Identify which cell holds the provided text, then report its (x, y) central coordinate. 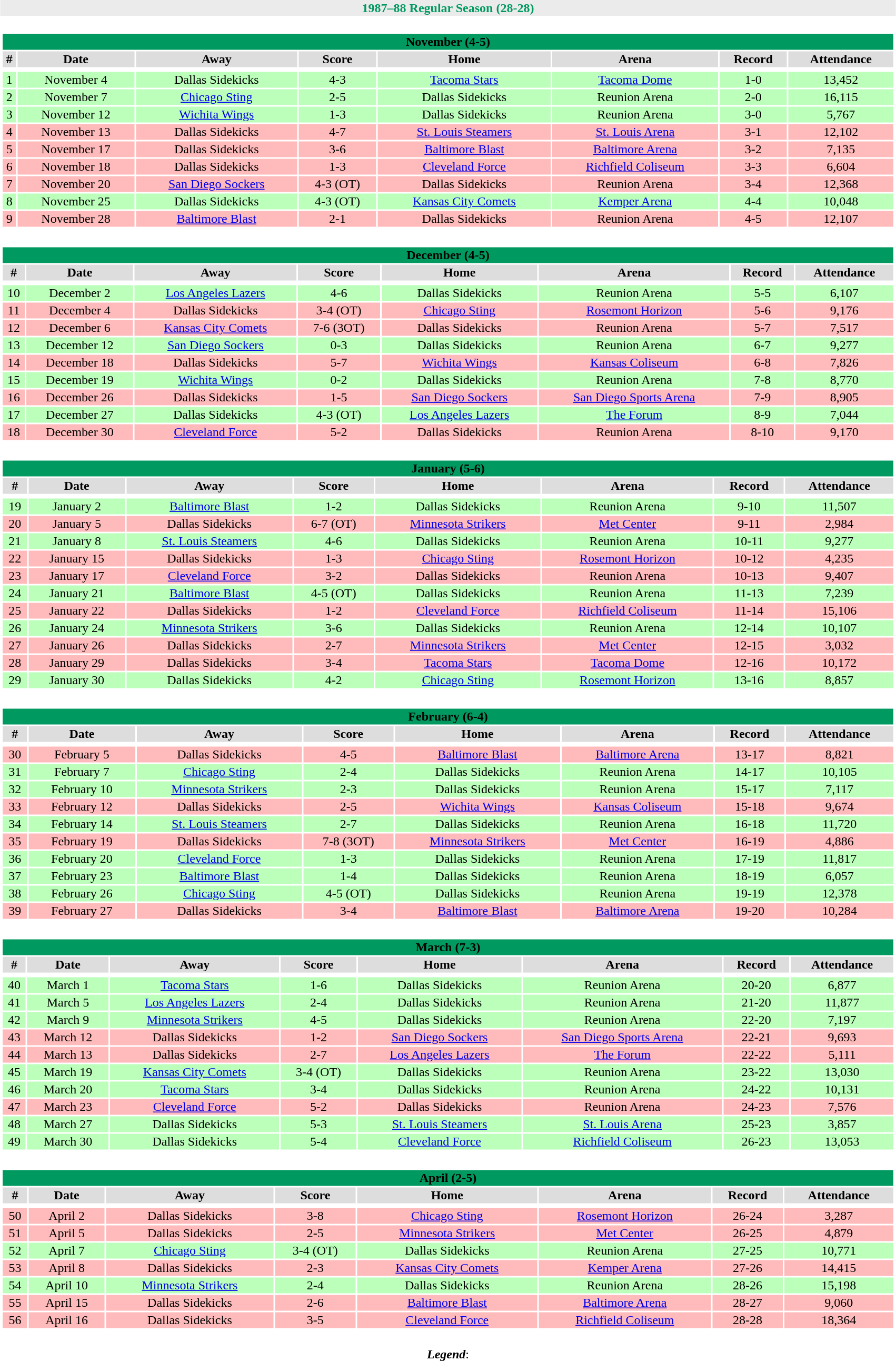
December 2 (80, 293)
1-5 (339, 398)
25 (15, 610)
11-14 (749, 610)
December 27 (80, 415)
8-10 (762, 432)
February 12 (82, 806)
19-19 (750, 894)
November 25 (76, 202)
11-13 (749, 594)
March 13 (68, 1055)
2-1 (338, 219)
January (5-6) (447, 468)
8,857 (839, 680)
33 (15, 806)
16,115 (841, 97)
14,415 (839, 1268)
22-20 (756, 1020)
November 18 (76, 167)
28-27 (748, 1303)
27 (15, 645)
5,767 (841, 114)
21 (15, 541)
15,198 (839, 1286)
4,879 (839, 1233)
December (4-5) (447, 255)
November 7 (76, 97)
13,053 (842, 1141)
16-18 (750, 824)
38 (15, 894)
6,107 (844, 293)
3 (9, 114)
7,239 (839, 594)
34 (15, 824)
45 (14, 1072)
4,235 (839, 559)
April 8 (67, 1268)
7,517 (844, 328)
18,364 (839, 1320)
2-0 (753, 97)
10,771 (839, 1251)
December 6 (80, 328)
44 (14, 1055)
10,107 (839, 628)
37 (15, 876)
10-13 (749, 576)
24-23 (756, 1107)
7,135 (841, 149)
30 (15, 755)
20 (15, 524)
6-8 (762, 363)
13,452 (841, 80)
January 15 (77, 559)
10-11 (749, 541)
April 5 (67, 1233)
February 27 (82, 911)
36 (15, 859)
8,770 (844, 380)
17 (14, 415)
8,905 (844, 398)
4,886 (840, 841)
56 (15, 1320)
1987–88 Regular Season (28-28) (448, 8)
December 12 (80, 345)
3-8 (315, 1216)
0-2 (339, 380)
15-18 (750, 806)
February 26 (82, 894)
9-11 (749, 524)
December 4 (80, 310)
1-6 (318, 985)
15,106 (839, 610)
28 (15, 663)
4 (9, 132)
4-7 (338, 132)
10,105 (840, 772)
12-15 (749, 645)
2 (9, 97)
18-19 (750, 876)
January 24 (77, 628)
48 (14, 1125)
6,057 (840, 876)
3,032 (839, 645)
10,131 (842, 1090)
7,044 (844, 415)
3,857 (842, 1125)
11,877 (842, 1002)
7-9 (762, 398)
February 23 (82, 876)
4-4 (753, 202)
January 26 (77, 645)
March 12 (68, 1037)
26 (15, 628)
53 (15, 1268)
46 (14, 1090)
April 15 (67, 1303)
43 (14, 1037)
4-2 (334, 680)
November 17 (76, 149)
7,576 (842, 1107)
7,117 (840, 790)
12-14 (749, 628)
10 (14, 293)
13,030 (842, 1072)
7,826 (844, 363)
7-8 (3OT) (349, 841)
18 (14, 432)
9,674 (840, 806)
5-4 (318, 1141)
November 28 (76, 219)
April 7 (67, 1251)
47 (14, 1107)
7 (9, 184)
1-0 (753, 80)
January 30 (77, 680)
6,604 (841, 167)
12,368 (841, 184)
7-6 (3OT) (339, 328)
February (6-4) (447, 717)
December 18 (80, 363)
14 (14, 363)
40 (14, 985)
April 2 (67, 1216)
5-3 (318, 1125)
March 5 (68, 1002)
16 (14, 398)
11,720 (840, 824)
22-22 (756, 1055)
26-23 (756, 1141)
April (2-5) (447, 1178)
7,197 (842, 1020)
28-28 (748, 1320)
March 9 (68, 1020)
12,102 (841, 132)
January 29 (77, 663)
November 13 (76, 132)
27-26 (748, 1268)
3-0 (753, 114)
14-17 (750, 772)
26-25 (748, 1233)
29 (15, 680)
19-20 (750, 911)
52 (15, 1251)
13 (14, 345)
13-17 (750, 755)
February 5 (82, 755)
54 (15, 1286)
December 30 (80, 432)
10,284 (840, 911)
9-10 (749, 506)
22 (15, 559)
December 19 (80, 380)
March (7-3) (447, 948)
December 26 (80, 398)
28-26 (748, 1286)
15-17 (750, 790)
4-3 (338, 80)
23-22 (756, 1072)
9,407 (839, 576)
February 19 (82, 841)
November (4-5) (447, 42)
17-19 (750, 859)
23 (15, 576)
13-16 (749, 680)
22-21 (756, 1037)
March 19 (68, 1072)
51 (15, 1233)
6-7 (OT) (334, 524)
1-4 (349, 876)
12,107 (841, 219)
1 (9, 80)
19 (15, 506)
10,048 (841, 202)
April 10 (67, 1286)
5,111 (842, 1055)
12-16 (749, 663)
31 (15, 772)
11,507 (839, 506)
5-6 (762, 310)
April 16 (67, 1320)
January 5 (77, 524)
8 (9, 202)
November 4 (76, 80)
February 7 (82, 772)
5 (9, 149)
8-9 (762, 415)
5-5 (762, 293)
9 (9, 219)
3-5 (315, 1320)
January 8 (77, 541)
25-23 (756, 1125)
11,817 (840, 859)
9,693 (842, 1037)
2,984 (839, 524)
20-20 (756, 985)
3,287 (839, 1216)
February 10 (82, 790)
March 30 (68, 1141)
January 21 (77, 594)
9,176 (844, 310)
January 17 (77, 576)
February 20 (82, 859)
March 27 (68, 1125)
12 (14, 328)
12,378 (840, 894)
November 12 (76, 114)
32 (15, 790)
27-25 (748, 1251)
0-3 (339, 345)
26-24 (748, 1216)
6,877 (842, 985)
50 (15, 1216)
January 22 (77, 610)
39 (15, 911)
February 14 (82, 824)
March 1 (68, 985)
9,060 (839, 1303)
16-19 (750, 841)
24 (15, 594)
8,821 (840, 755)
35 (15, 841)
March 20 (68, 1090)
6-7 (762, 345)
41 (14, 1002)
9,170 (844, 432)
42 (14, 1020)
11 (14, 310)
6 (9, 167)
January 2 (77, 506)
10-12 (749, 559)
2-6 (315, 1303)
49 (14, 1141)
55 (15, 1303)
November 20 (76, 184)
15 (14, 380)
March 23 (68, 1107)
24-22 (756, 1090)
3-3 (753, 167)
7-8 (762, 380)
10,172 (839, 663)
21-20 (756, 1002)
3-1 (753, 132)
